Return the [x, y] coordinate for the center point of the cell that contains the specified text.  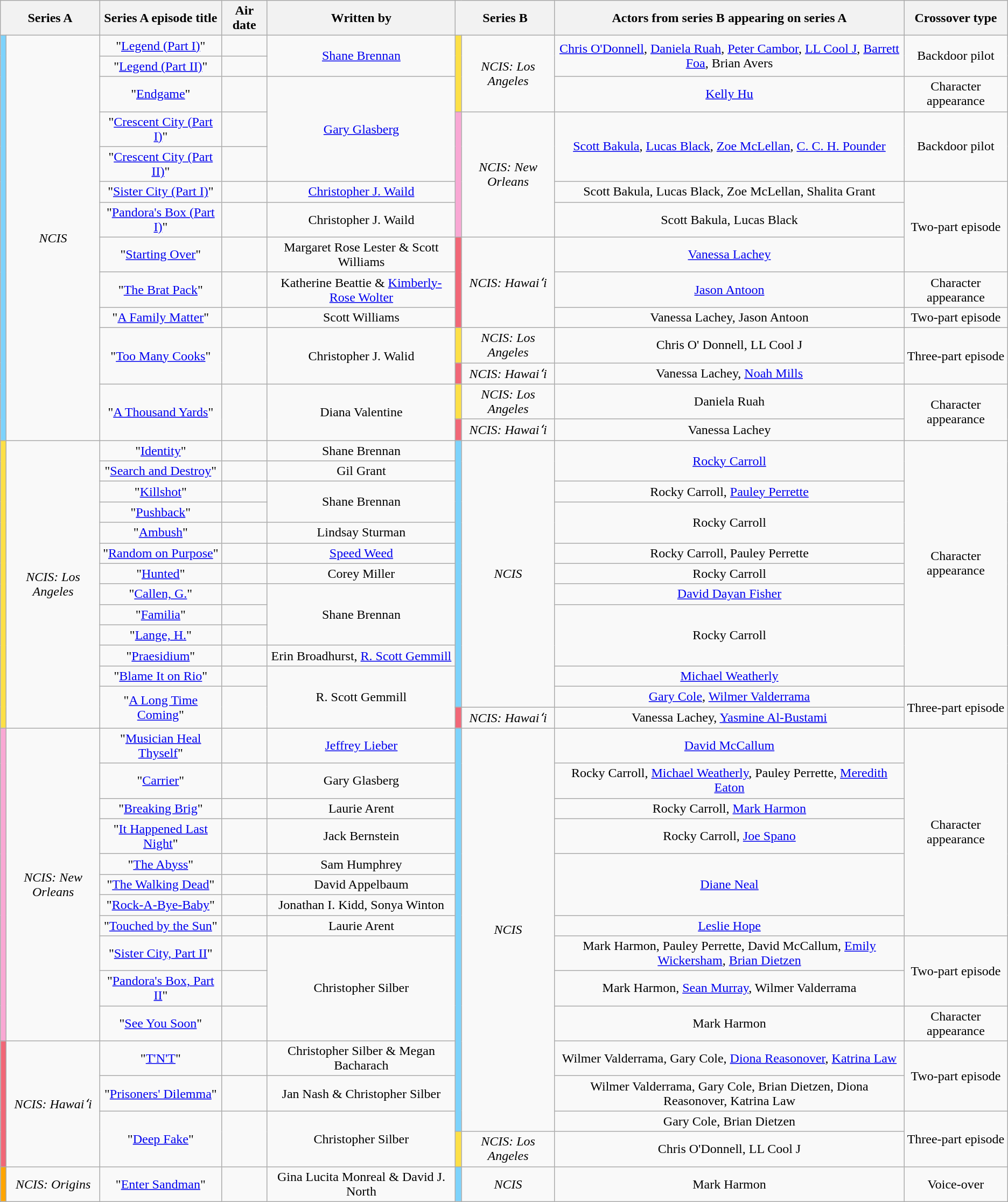
Jan Nash & Christopher Silber [361, 1093]
"Musician Heal Thyself" [160, 745]
Actors from series B appearing on series A [729, 18]
"Praesidium" [160, 655]
David McCallum [729, 745]
"Sister City (Part I)" [160, 192]
Gary Cole, Wilmer Valderrama [729, 696]
"Crescent City (Part II)" [160, 164]
"Search and Destroy" [160, 471]
"The Brat Pack" [160, 290]
Vanessa Lachey, Yasmine Al-Bustami [729, 717]
"It Happened Last Night" [160, 836]
Sam Humphrey [361, 864]
Rocky Carroll, Michael Weatherly, Pauley Perrette, Meredith Eaton [729, 781]
"Callen, G." [160, 594]
Diana Valentine [361, 413]
"The Walking Dead" [160, 884]
Michael Weatherly [729, 676]
Mark Harmon, Sean Murray, Wilmer Valderrama [729, 989]
"Rock-A-Bye-Baby" [160, 905]
Christopher J. Walid [361, 355]
"Legend (Part II)" [160, 66]
Rocky Carroll, Mark Harmon [729, 808]
Erin Broadhurst, R. Scott Gemmill [361, 655]
Gil Grant [361, 471]
"Crescent City (Part I)" [160, 129]
Wilmer Valderrama, Gary Cole, Brian Dietzen, Diona Reasonover, Katrina Law [729, 1093]
Written by [361, 18]
Lindsay Sturman [361, 533]
"A Family Matter" [160, 317]
Margaret Rose Lester & Scott Williams [361, 254]
Diane Neal [729, 884]
"Deep Fake" [160, 1138]
"Random on Purpose" [160, 553]
Wilmer Valderrama, Gary Cole, Diona Reasonover, Katrina Law [729, 1059]
Scott Bakula, Lucas Black, Zoe McLellan, C. C. H. Pounder [729, 146]
David Dayan Fisher [729, 594]
"Legend (Part I)" [160, 46]
"Hunted" [160, 574]
Mark Harmon, Pauley Perrette, David McCallum, Emily Wickersham, Brian Dietzen [729, 953]
Gina Lucita Monreal & David J. North [361, 1184]
Scott Williams [361, 317]
David Appelbaum [361, 884]
"Carrier" [160, 781]
Chris O'Donnell, Daniela Ruah, Peter Cambor, LL Cool J, Barrett Foa, Brian Avers [729, 56]
"Prisoners' Dilemma" [160, 1093]
"The Abyss" [160, 864]
Christopher Silber & Megan Bacharach [361, 1059]
Katherine Beattie & Kimberly-Rose Wolter [361, 290]
"Lange, H." [160, 635]
Series A [51, 18]
Jeffrey Lieber [361, 745]
"Enter Sandman" [160, 1184]
Kelly Hu [729, 94]
Crossover type [956, 18]
"Touched by the Sun" [160, 926]
Daniela Ruah [729, 402]
"A Thousand Yards" [160, 413]
"T'N'T" [160, 1059]
Vanessa Lachey, Noah Mills [729, 374]
Rocky Carroll, Joe Spano [729, 836]
Series A episode title [160, 18]
Voice-over [956, 1184]
"See You Soon" [160, 1023]
R. Scott Gemmill [361, 697]
"Killshot" [160, 492]
Jonathan I. Kidd, Sonya Winton [361, 905]
Speed Weed [361, 553]
"Familia" [160, 614]
Chris O'Donnell, LL Cool J [729, 1149]
Jack Bernstein [361, 836]
Scott Bakula, Lucas Black, Zoe McLellan, Shalita Grant [729, 192]
NCIS: Origins [53, 1184]
"Too Many Cooks" [160, 355]
Gary Cole, Brian Dietzen [729, 1121]
Air date [244, 18]
"Breaking Brig" [160, 808]
"Starting Over" [160, 254]
"Identity" [160, 451]
Chris O' Donnell, LL Cool J [729, 345]
Corey Miller [361, 574]
"A Long Time Coming" [160, 707]
"Pandora's Box, Part II" [160, 989]
"Blame It on Rio" [160, 676]
Leslie Hope [729, 926]
"Pandora's Box (Part I)" [160, 220]
Vanessa Lachey, Jason Antoon [729, 317]
"Ambush" [160, 533]
Jason Antoon [729, 290]
"Sister City, Part II" [160, 953]
"Endgame" [160, 94]
Series B [505, 18]
Scott Bakula, Lucas Black [729, 220]
"Pushback" [160, 512]
